Scan for the cell matching the given text and deliver its (X, Y) coordinate at center. 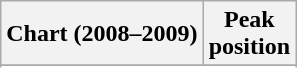
Chart (2008–2009) (102, 34)
Peakposition (249, 34)
